Output the (X, Y) coordinate of the center of the cell containing the given text.  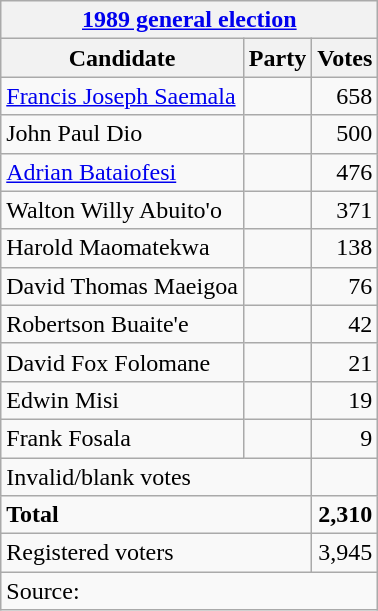
21 (345, 362)
Harold Maomatekwa (122, 248)
Total (156, 515)
David Thomas Maeigoa (122, 286)
Walton Willy Abuito'o (122, 210)
Frank Fosala (122, 438)
Source: (190, 591)
Votes (345, 58)
2,310 (345, 515)
371 (345, 210)
658 (345, 96)
Edwin Misi (122, 400)
David Fox Folomane (122, 362)
19 (345, 400)
1989 general election (190, 20)
Invalid/blank votes (156, 477)
476 (345, 172)
Francis Joseph Saemala (122, 96)
3,945 (345, 553)
9 (345, 438)
42 (345, 324)
John Paul Dio (122, 134)
500 (345, 134)
Adrian Bataiofesi (122, 172)
Party (277, 58)
Candidate (122, 58)
76 (345, 286)
Registered voters (156, 553)
138 (345, 248)
Robertson Buaite'e (122, 324)
